For the text-containing cell, return its midpoint in (X, Y) coordinate format. 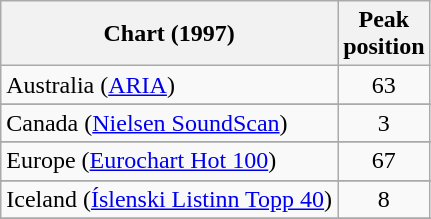
63 (384, 85)
Chart (1997) (170, 34)
Canada (Nielsen SoundScan) (170, 123)
3 (384, 123)
67 (384, 161)
8 (384, 199)
Europe (Eurochart Hot 100) (170, 161)
Iceland (Íslenski Listinn Topp 40) (170, 199)
Australia (ARIA) (170, 85)
Peakposition (384, 34)
